For the text-containing cell, return its midpoint in (X, Y) coordinate format. 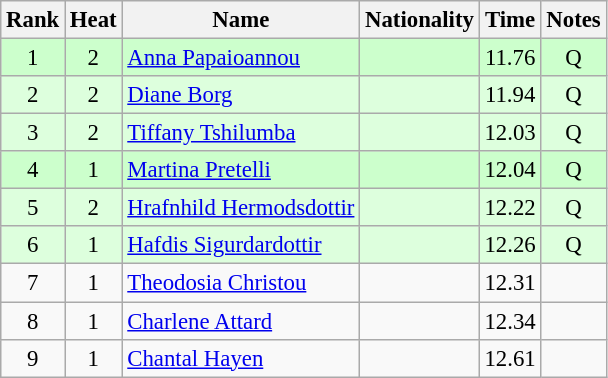
11.76 (510, 58)
Name (241, 20)
6 (33, 245)
Hrafnhild Hermodsdottir (241, 208)
4 (33, 170)
Chantal Hayen (241, 358)
Charlene Attard (241, 321)
Heat (94, 20)
12.26 (510, 245)
5 (33, 208)
7 (33, 283)
Anna Papaioannou (241, 58)
Nationality (420, 20)
Theodosia Christou (241, 283)
Diane Borg (241, 95)
Tiffany Tshilumba (241, 133)
12.34 (510, 321)
8 (33, 321)
Notes (574, 20)
12.03 (510, 133)
12.61 (510, 358)
Rank (33, 20)
Martina Pretelli (241, 170)
9 (33, 358)
12.22 (510, 208)
12.04 (510, 170)
Time (510, 20)
Hafdis Sigurdardottir (241, 245)
3 (33, 133)
12.31 (510, 283)
11.94 (510, 95)
